Scan for the cell matching the given text and deliver its (X, Y) coordinate at center. 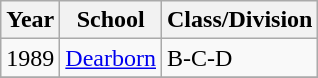
Class/Division (240, 20)
B-C-D (240, 58)
Dearborn (111, 58)
1989 (30, 58)
School (111, 20)
Year (30, 20)
